Extract the (x, y) coordinate from the center of the cell holding the provided text.  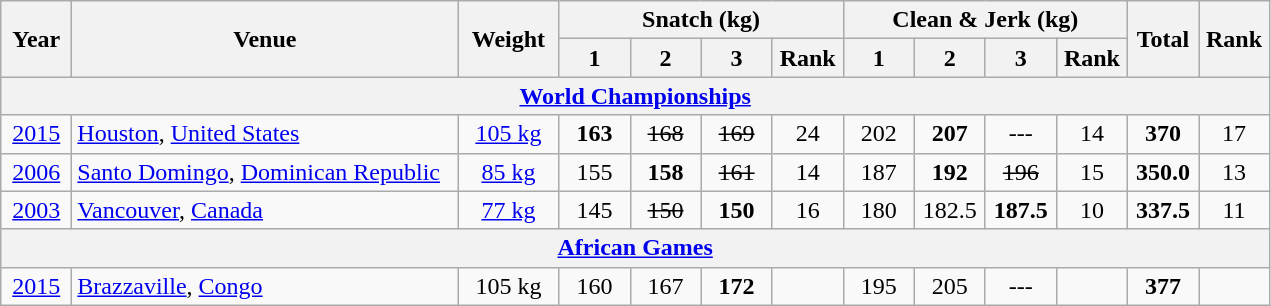
155 (594, 172)
180 (878, 210)
World Championships (636, 96)
10 (1092, 210)
Venue (265, 39)
370 (1162, 134)
145 (594, 210)
13 (1234, 172)
24 (808, 134)
169 (736, 134)
158 (666, 172)
195 (878, 286)
77 kg (508, 210)
196 (1020, 172)
350.0 (1162, 172)
161 (736, 172)
Clean & Jerk (kg) (985, 20)
160 (594, 286)
2003 (36, 210)
Total (1162, 39)
Year (36, 39)
Snatch (kg) (701, 20)
182.5 (950, 210)
337.5 (1162, 210)
Santo Domingo, Dominican Republic (265, 172)
163 (594, 134)
167 (666, 286)
11 (1234, 210)
16 (808, 210)
187 (878, 172)
Weight (508, 39)
Vancouver, Canada (265, 210)
192 (950, 172)
17 (1234, 134)
Houston, United States (265, 134)
15 (1092, 172)
85 kg (508, 172)
377 (1162, 286)
205 (950, 286)
Brazzaville, Congo (265, 286)
168 (666, 134)
202 (878, 134)
207 (950, 134)
187.5 (1020, 210)
172 (736, 286)
2006 (36, 172)
African Games (636, 248)
